Return the [X, Y] coordinate for the center point of the cell that contains the specified text.  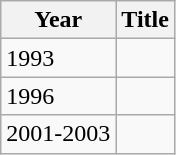
2001-2003 [58, 134]
1996 [58, 96]
Year [58, 20]
1993 [58, 58]
Title [146, 20]
